Detect which cell encompasses the target text, then output its (x, y) center coordinate. 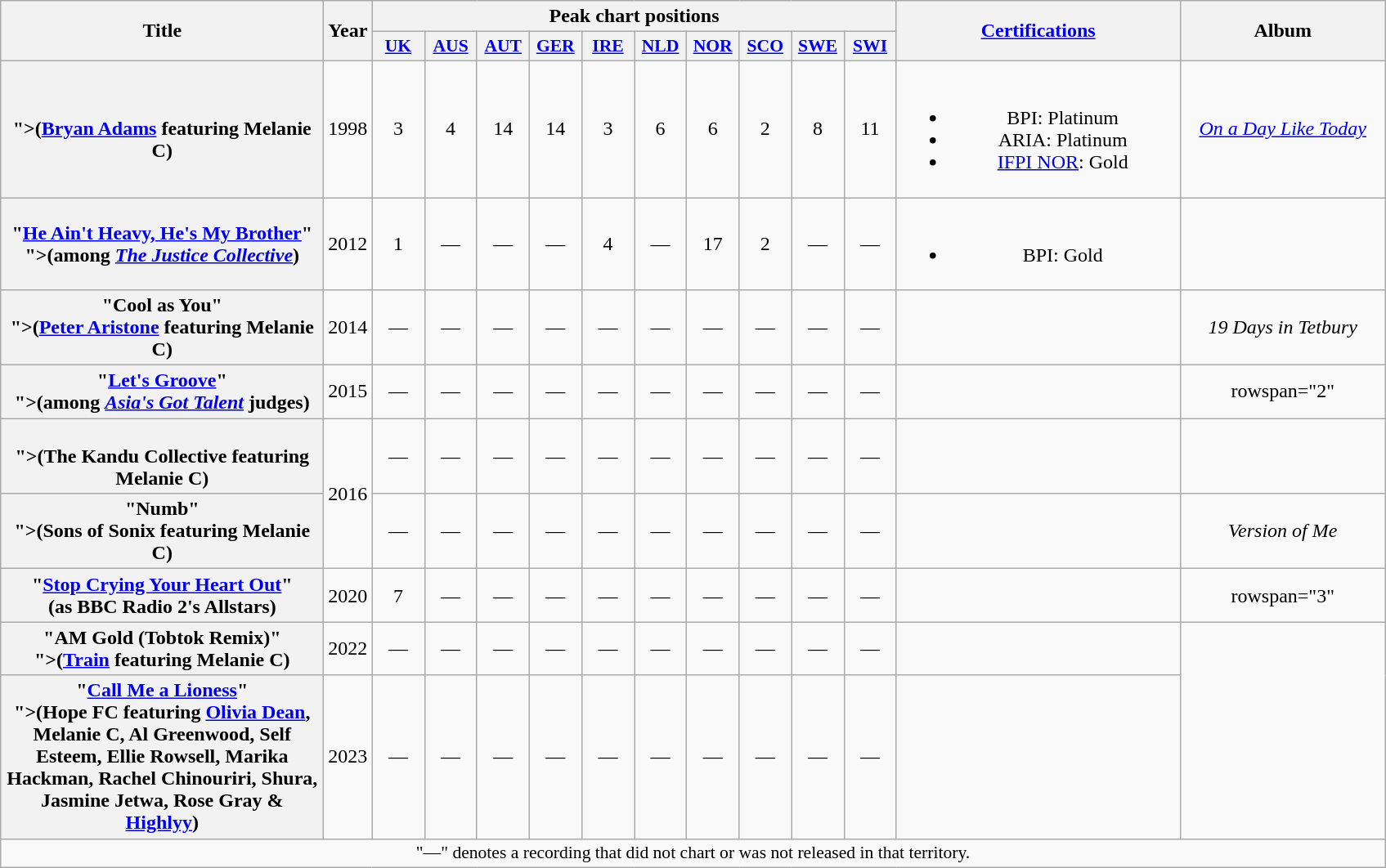
Year (348, 31)
Album (1282, 31)
2023 (348, 757)
"Let's Groove"">(among Asia's Got Talent judges) (162, 392)
Certifications (1038, 31)
IRE (608, 47)
Version of Me (1282, 531)
">(The Kandu Collective featuring Melanie C) (162, 456)
2015 (348, 392)
rowspan="2" (1282, 392)
On a Day Like Today (1282, 129)
"—" denotes a recording that did not chart or was not released in that territory. (693, 853)
2016 (348, 494)
NLD (661, 47)
GER (555, 47)
"AM Gold (Tobtok Remix)"">(Train featuring Melanie C) (162, 649)
2020 (348, 595)
8 (818, 129)
NOR (713, 47)
1998 (348, 129)
Peak chart positions (635, 16)
rowspan="3" (1282, 595)
2022 (348, 649)
2012 (348, 244)
19 Days in Tetbury (1282, 328)
">(Bryan Adams featuring Melanie C) (162, 129)
SCO (765, 47)
1 (398, 244)
2014 (348, 328)
BPI: Gold (1038, 244)
"Stop Crying Your Heart Out"(as BBC Radio 2's Allstars) (162, 595)
"He Ain't Heavy, He's My Brother"">(among The Justice Collective) (162, 244)
UK (398, 47)
17 (713, 244)
"Numb"">(Sons of Sonix featuring Melanie C) (162, 531)
"Cool as You"">(Peter Aristone featuring Melanie C) (162, 328)
SWE (818, 47)
7 (398, 595)
BPI: PlatinumARIA: PlatinumIFPI NOR: Gold (1038, 129)
AUS (451, 47)
Title (162, 31)
11 (870, 129)
SWI (870, 47)
AUT (503, 47)
